Extract the [X, Y] coordinate from the center of the cell holding the provided text.  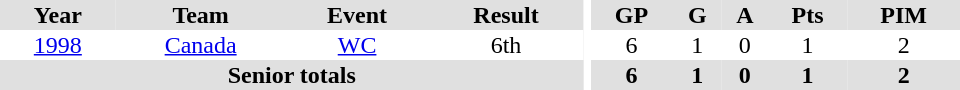
Senior totals [292, 75]
A [745, 15]
WC [358, 45]
Year [58, 15]
GP [631, 15]
Event [358, 15]
1998 [58, 45]
Result [506, 15]
Team [201, 15]
PIM [904, 15]
Pts [808, 15]
G [698, 15]
Canada [201, 45]
6th [506, 45]
